Identify which cell holds the provided text, then report its (X, Y) central coordinate. 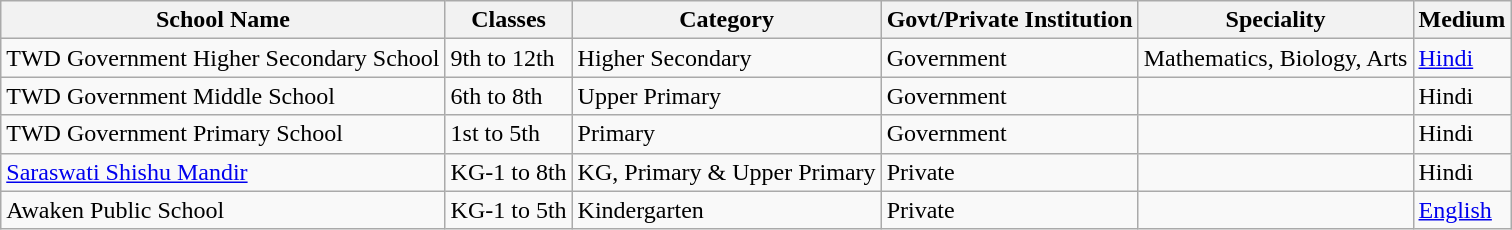
Primary (726, 134)
Upper Primary (726, 96)
6th to 8th (508, 96)
School Name (223, 20)
Category (726, 20)
Speciality (1276, 20)
KG, Primary & Upper Primary (726, 172)
Govt/Private Institution (1010, 20)
Saraswati Shishu Mandir (223, 172)
Classes (508, 20)
9th to 12th (508, 58)
TWD Government Middle School (223, 96)
TWD Government Higher Secondary School (223, 58)
English (1462, 210)
Mathematics, Biology, Arts (1276, 58)
Medium (1462, 20)
1st to 5th (508, 134)
KG-1 to 8th (508, 172)
KG-1 to 5th (508, 210)
Awaken Public School (223, 210)
TWD Government Primary School (223, 134)
Higher Secondary (726, 58)
Kindergarten (726, 210)
